Determine the (x, y) coordinate at the center of the cell enclosing the given text.  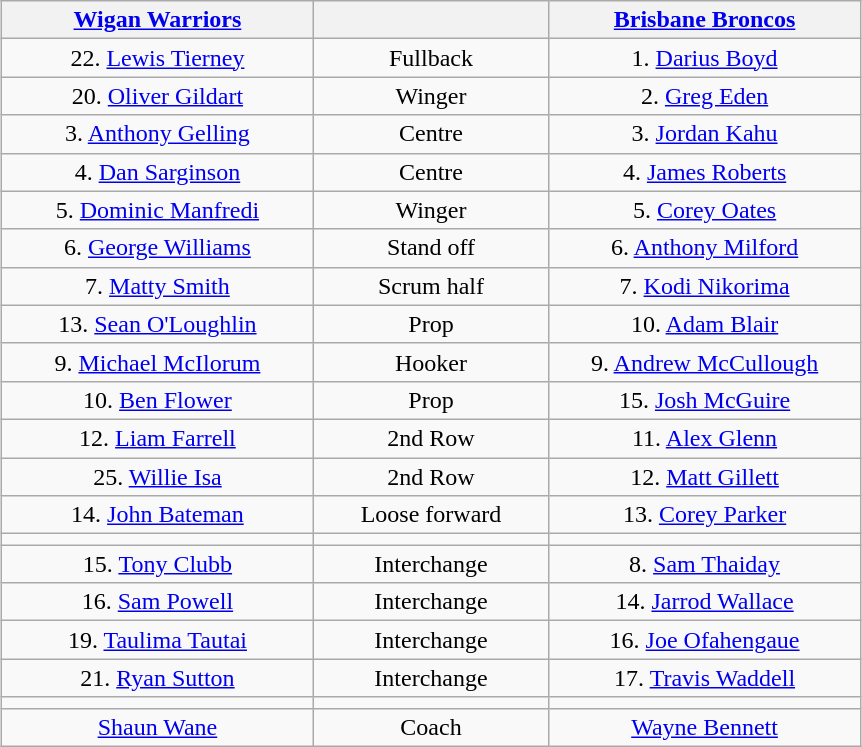
8. Sam Thaiday (704, 564)
13. Corey Parker (704, 515)
6. George Williams (158, 248)
Stand off (431, 248)
5. Corey Oates (704, 210)
25. Willie Isa (158, 477)
12. Matt Gillett (704, 477)
21. Ryan Sutton (158, 678)
9. Andrew McCullough (704, 362)
20. Oliver Gildart (158, 96)
3. Jordan Kahu (704, 134)
Wayne Bennett (704, 727)
7. Kodi Nikorima (704, 286)
Hooker (431, 362)
1. Darius Boyd (704, 58)
Shaun Wane (158, 727)
14. John Bateman (158, 515)
2. Greg Eden (704, 96)
16. Joe Ofahengaue (704, 640)
4. James Roberts (704, 172)
13. Sean O'Loughlin (158, 324)
14. Jarrod Wallace (704, 602)
Wigan Warriors (158, 20)
12. Liam Farrell (158, 438)
7. Matty Smith (158, 286)
6. Anthony Milford (704, 248)
5. Dominic Manfredi (158, 210)
3. Anthony Gelling (158, 134)
Loose forward (431, 515)
11. Alex Glenn (704, 438)
Coach (431, 727)
10. Ben Flower (158, 400)
4. Dan Sarginson (158, 172)
19. Taulima Tautai (158, 640)
Fullback (431, 58)
15. Tony Clubb (158, 564)
9. Michael McIlorum (158, 362)
Scrum half (431, 286)
22. Lewis Tierney (158, 58)
15. Josh McGuire (704, 400)
16. Sam Powell (158, 602)
Brisbane Broncos (704, 20)
10. Adam Blair (704, 324)
17. Travis Waddell (704, 678)
